Locate the cell with the specified text and output its (x, y) center coordinate. 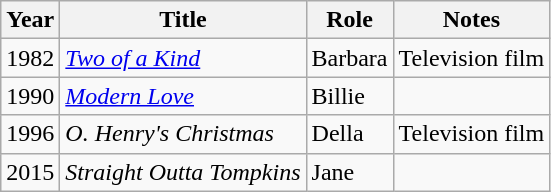
Title (183, 20)
2015 (30, 172)
Role (350, 20)
Two of a Kind (183, 58)
Della (350, 134)
1996 (30, 134)
Notes (472, 20)
Modern Love (183, 96)
1982 (30, 58)
Jane (350, 172)
1990 (30, 96)
Straight Outta Tompkins (183, 172)
Year (30, 20)
Billie (350, 96)
Barbara (350, 58)
O. Henry's Christmas (183, 134)
